Search for the cell housing the specified text and yield its [x, y] center coordinate. 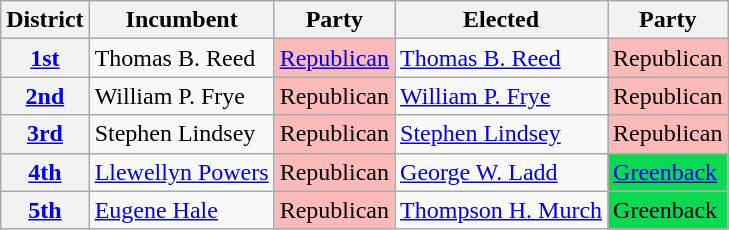
District [45, 20]
Elected [502, 20]
2nd [45, 96]
Llewellyn Powers [182, 172]
Incumbent [182, 20]
5th [45, 210]
1st [45, 58]
George W. Ladd [502, 172]
3rd [45, 134]
Thompson H. Murch [502, 210]
Eugene Hale [182, 210]
4th [45, 172]
